Pinpoint the cell where the given text exists, returning its (x, y) midpoint coordinate. 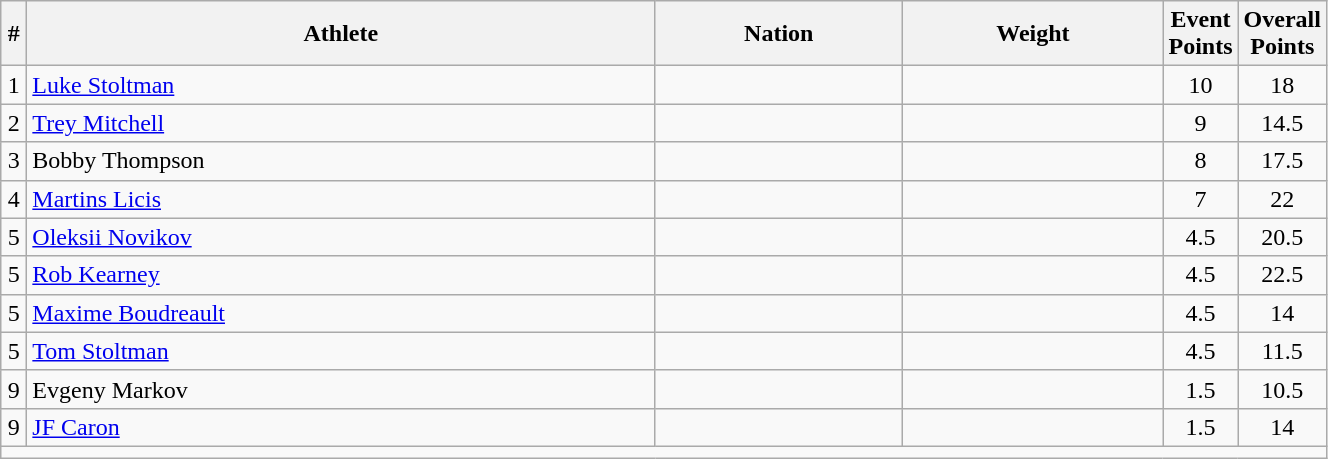
11.5 (1282, 351)
8 (1200, 161)
20.5 (1282, 237)
17.5 (1282, 161)
Rob Kearney (341, 275)
JF Caron (341, 427)
Athlete (341, 34)
Tom Stoltman (341, 351)
Event Points (1200, 34)
14.5 (1282, 123)
18 (1282, 85)
Bobby Thompson (341, 161)
Martins Licis (341, 199)
10.5 (1282, 389)
3 (14, 161)
Overall Points (1282, 34)
# (14, 34)
4 (14, 199)
Luke Stoltman (341, 85)
22 (1282, 199)
Maxime Boudreault (341, 313)
10 (1200, 85)
22.5 (1282, 275)
Evgeny Markov (341, 389)
Nation (779, 34)
Oleksii Novikov (341, 237)
Weight (1033, 34)
7 (1200, 199)
1 (14, 85)
Trey Mitchell (341, 123)
2 (14, 123)
